Locate the cell with the specified text and output its (x, y) center coordinate. 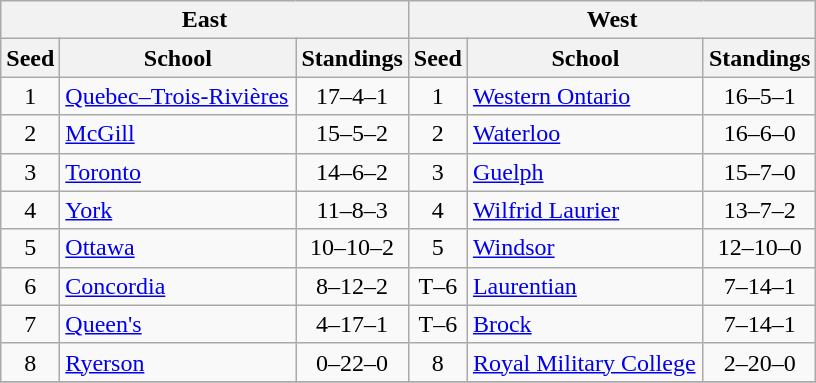
Ottawa (178, 248)
16–6–0 (759, 134)
Concordia (178, 286)
6 (30, 286)
Guelph (585, 172)
Western Ontario (585, 96)
10–10–2 (352, 248)
McGill (178, 134)
14–6–2 (352, 172)
West (612, 20)
York (178, 210)
16–5–1 (759, 96)
Windsor (585, 248)
8–12–2 (352, 286)
Ryerson (178, 362)
East (205, 20)
0–22–0 (352, 362)
Royal Military College (585, 362)
15–7–0 (759, 172)
Quebec–Trois-Rivières (178, 96)
Wilfrid Laurier (585, 210)
Waterloo (585, 134)
2–20–0 (759, 362)
17–4–1 (352, 96)
Toronto (178, 172)
Laurentian (585, 286)
Brock (585, 324)
15–5–2 (352, 134)
13–7–2 (759, 210)
11–8–3 (352, 210)
7 (30, 324)
12–10–0 (759, 248)
4–17–1 (352, 324)
Queen's (178, 324)
